Return (x, y) of the center of cell containing provided text 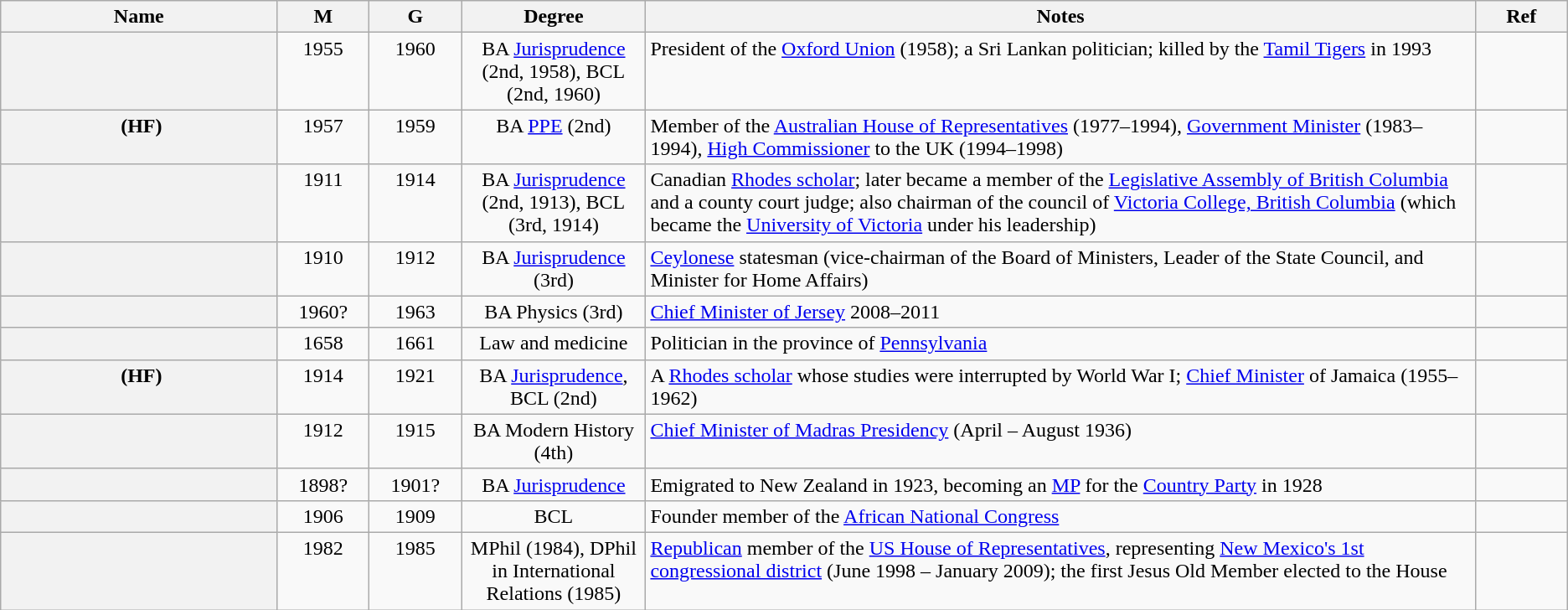
M (323, 17)
1921 (415, 387)
1960 (415, 71)
Ceylonese statesman (vice-chairman of the Board of Ministers, Leader of the State Council, and Minister for Home Affairs) (1060, 268)
1960? (323, 312)
1898? (323, 484)
1959 (415, 137)
Name (139, 17)
MPhil (1984), DPhil in International Relations (1985) (554, 571)
BA Jurisprudence (3rd) (554, 268)
1910 (323, 268)
1915 (415, 441)
BA Physics (3rd) (554, 312)
1909 (415, 516)
1658 (323, 344)
Member of the Australian House of Representatives (1977–1994), Government Minister (1983–1994), High Commissioner to the UK (1994–1998) (1060, 137)
1661 (415, 344)
Law and medicine (554, 344)
1901? (415, 484)
Founder member of the African National Congress (1060, 516)
1906 (323, 516)
Degree (554, 17)
Chief Minister of Jersey 2008–2011 (1060, 312)
A Rhodes scholar whose studies were interrupted by World War I; Chief Minister of Jamaica (1955–1962) (1060, 387)
Ref (1521, 17)
1957 (323, 137)
BA Jurisprudence (2nd, 1913), BCL (3rd, 1914) (554, 203)
Politician in the province of Pennsylvania (1060, 344)
1911 (323, 203)
BA Jurisprudence (554, 484)
BA Jurisprudence (2nd, 1958), BCL (2nd, 1960) (554, 71)
Chief Minister of Madras Presidency (April – August 1936) (1060, 441)
BA PPE (2nd) (554, 137)
BA Modern History (4th) (554, 441)
BCL (554, 516)
BA Jurisprudence, BCL (2nd) (554, 387)
1963 (415, 312)
Notes (1060, 17)
G (415, 17)
Emigrated to New Zealand in 1923, becoming an MP for the Country Party in 1928 (1060, 484)
President of the Oxford Union (1958); a Sri Lankan politician; killed by the Tamil Tigers in 1993 (1060, 71)
1982 (323, 571)
1955 (323, 71)
1985 (415, 571)
